Search for the cell housing the specified text and yield its [x, y] center coordinate. 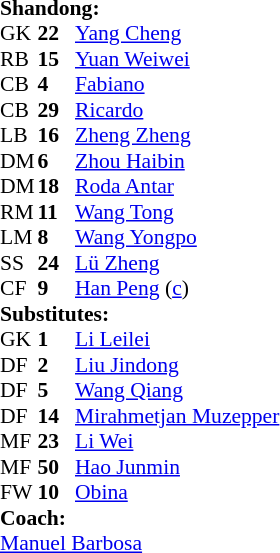
SS [19, 263]
Lü Zheng [177, 263]
Zheng Zheng [177, 135]
11 [57, 212]
29 [57, 110]
Coach: [140, 518]
24 [57, 263]
Obina [177, 493]
RM [19, 212]
10 [57, 493]
4 [57, 85]
8 [57, 237]
18 [57, 187]
Wang Qiang [177, 391]
Ricardo [177, 110]
2 [57, 365]
LB [19, 135]
Liu Jindong [177, 365]
LM [19, 237]
Zhou Haibin [177, 161]
Li Wei [177, 441]
1 [57, 339]
Hao Junmin [177, 467]
Mirahmetjan Muzepper [177, 416]
Li Leilei [177, 339]
Wang Yongpo [177, 237]
15 [57, 59]
16 [57, 135]
Han Peng (c) [177, 289]
Substitutes: [140, 314]
Yuan Weiwei [177, 59]
Roda Antar [177, 187]
FW [19, 493]
9 [57, 289]
RB [19, 59]
23 [57, 441]
Wang Tong [177, 212]
Fabiano [177, 85]
22 [57, 33]
50 [57, 467]
14 [57, 416]
Yang Cheng [177, 33]
CF [19, 289]
6 [57, 161]
5 [57, 391]
